Pinpoint the cell where the given text exists, returning its (X, Y) midpoint coordinate. 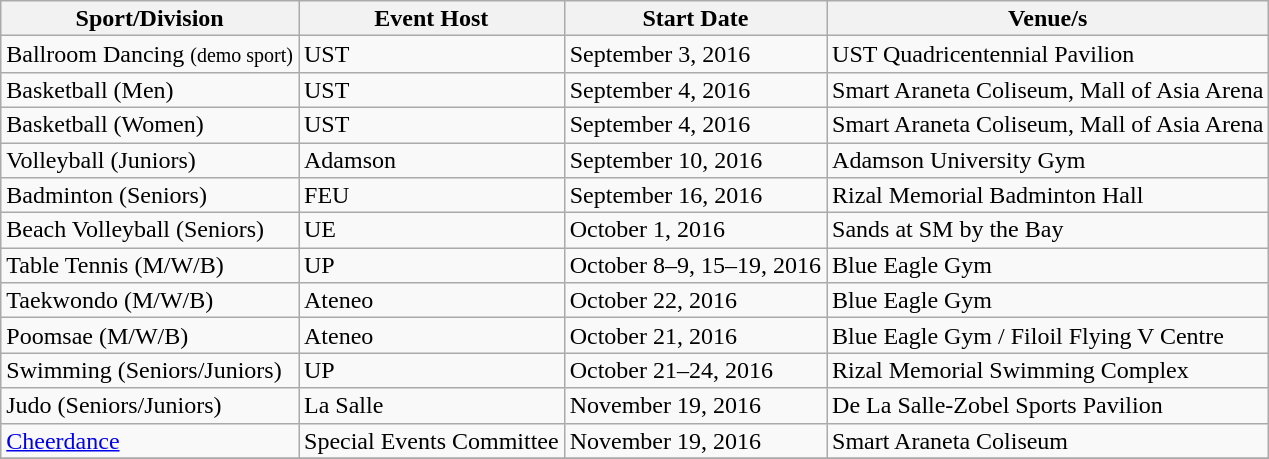
Table Tennis (M/W/B) (150, 266)
October 21, 2016 (695, 336)
Beach Volleyball (Seniors) (150, 230)
Judo (Seniors/Juniors) (150, 406)
Poomsae (M/W/B) (150, 336)
Rizal Memorial Badminton Hall (1048, 196)
UE (431, 230)
Taekwondo (M/W/B) (150, 300)
September 10, 2016 (695, 160)
Swimming (Seniors/Juniors) (150, 370)
Sport/Division (150, 18)
Blue Eagle Gym / Filoil Flying V Centre (1048, 336)
Basketball (Women) (150, 124)
Volleyball (Juniors) (150, 160)
October 21–24, 2016 (695, 370)
Cheerdance (150, 440)
Basketball (Men) (150, 90)
Badminton (Seniors) (150, 196)
October 8–9, 15–19, 2016 (695, 266)
De La Salle-Zobel Sports Pavilion (1048, 406)
September 3, 2016 (695, 54)
Ballroom Dancing (demo sport) (150, 54)
Special Events Committee (431, 440)
Sands at SM by the Bay (1048, 230)
La Salle (431, 406)
October 1, 2016 (695, 230)
Start Date (695, 18)
FEU (431, 196)
UST Quadricentennial Pavilion (1048, 54)
Venue/s (1048, 18)
Adamson (431, 160)
October 22, 2016 (695, 300)
Adamson University Gym (1048, 160)
Event Host (431, 18)
Smart Araneta Coliseum (1048, 440)
September 16, 2016 (695, 196)
Rizal Memorial Swimming Complex (1048, 370)
